Scan for the cell matching the given text and deliver its [x, y] coordinate at center. 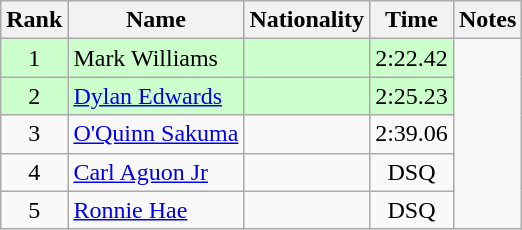
Carl Aguon Jr [156, 172]
Rank [34, 20]
1 [34, 58]
Dylan Edwards [156, 96]
2 [34, 96]
2:25.23 [412, 96]
4 [34, 172]
Ronnie Hae [156, 210]
Nationality [307, 20]
2:22.42 [412, 58]
2:39.06 [412, 134]
Name [156, 20]
O'Quinn Sakuma [156, 134]
3 [34, 134]
5 [34, 210]
Mark Williams [156, 58]
Notes [487, 20]
Time [412, 20]
